Detect which cell encompasses the target text, then output its (X, Y) center coordinate. 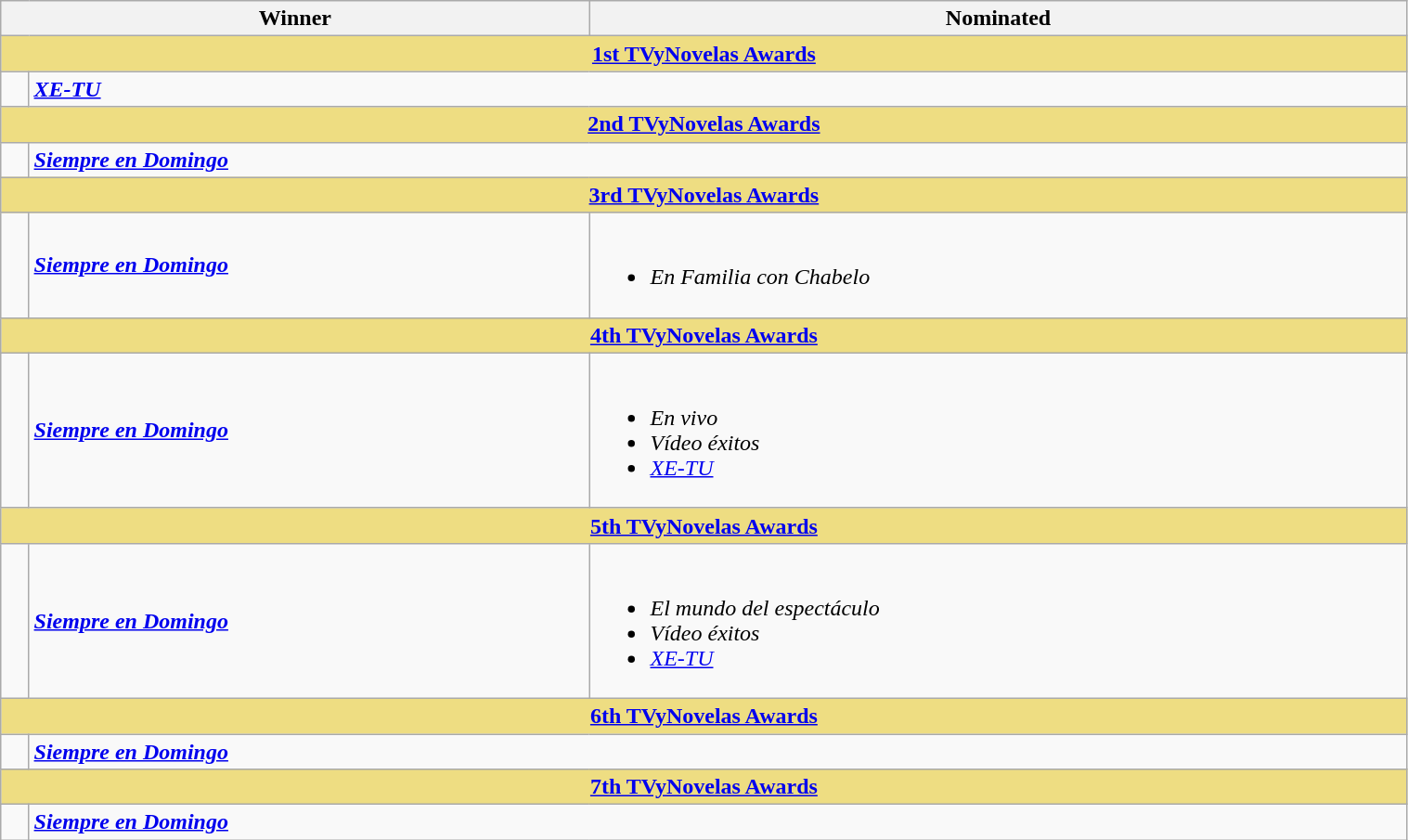
2nd TVyNovelas Awards (704, 124)
5th TVyNovelas Awards (704, 525)
3rd TVyNovelas Awards (704, 195)
1st TVyNovelas Awards (704, 54)
El mundo del espectáculoVídeo éxitosXE-TU (999, 620)
Winner (295, 19)
7th TVyNovelas Awards (704, 787)
XE-TU (718, 89)
4th TVyNovelas Awards (704, 335)
En Familia con Chabelo (999, 265)
En vivoVídeo éxitosXE-TU (999, 431)
Nominated (999, 19)
6th TVyNovelas Awards (704, 716)
